Pinpoint the cell where the given text exists, returning its [x, y] midpoint coordinate. 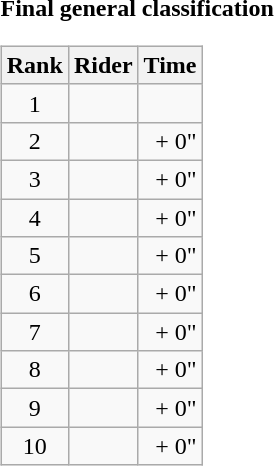
6 [34, 294]
Rider [103, 65]
3 [34, 179]
2 [34, 141]
9 [34, 408]
Rank [34, 65]
1 [34, 103]
10 [34, 446]
5 [34, 256]
7 [34, 332]
Time [170, 65]
8 [34, 370]
4 [34, 217]
